Scan for the cell matching the given text and deliver its (x, y) coordinate at center. 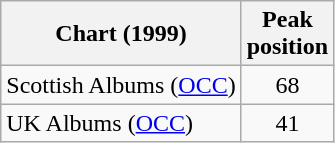
Scottish Albums (OCC) (121, 85)
UK Albums (OCC) (121, 123)
68 (287, 85)
Chart (1999) (121, 34)
41 (287, 123)
Peakposition (287, 34)
